Locate the cell with the specified text and output its (x, y) center coordinate. 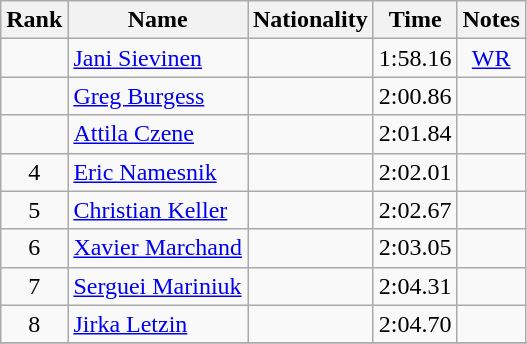
8 (34, 324)
1:58.16 (415, 58)
Name (158, 20)
Nationality (311, 20)
2:04.31 (415, 286)
Eric Namesnik (158, 172)
2:00.86 (415, 96)
Rank (34, 20)
Greg Burgess (158, 96)
Jirka Letzin (158, 324)
5 (34, 210)
Attila Czene (158, 134)
2:03.05 (415, 248)
6 (34, 248)
2:01.84 (415, 134)
7 (34, 286)
2:04.70 (415, 324)
Notes (491, 20)
Jani Sievinen (158, 58)
Serguei Mariniuk (158, 286)
Time (415, 20)
2:02.01 (415, 172)
Xavier Marchand (158, 248)
Christian Keller (158, 210)
4 (34, 172)
2:02.67 (415, 210)
WR (491, 58)
